Scan for the cell matching the given text and deliver its (X, Y) coordinate at center. 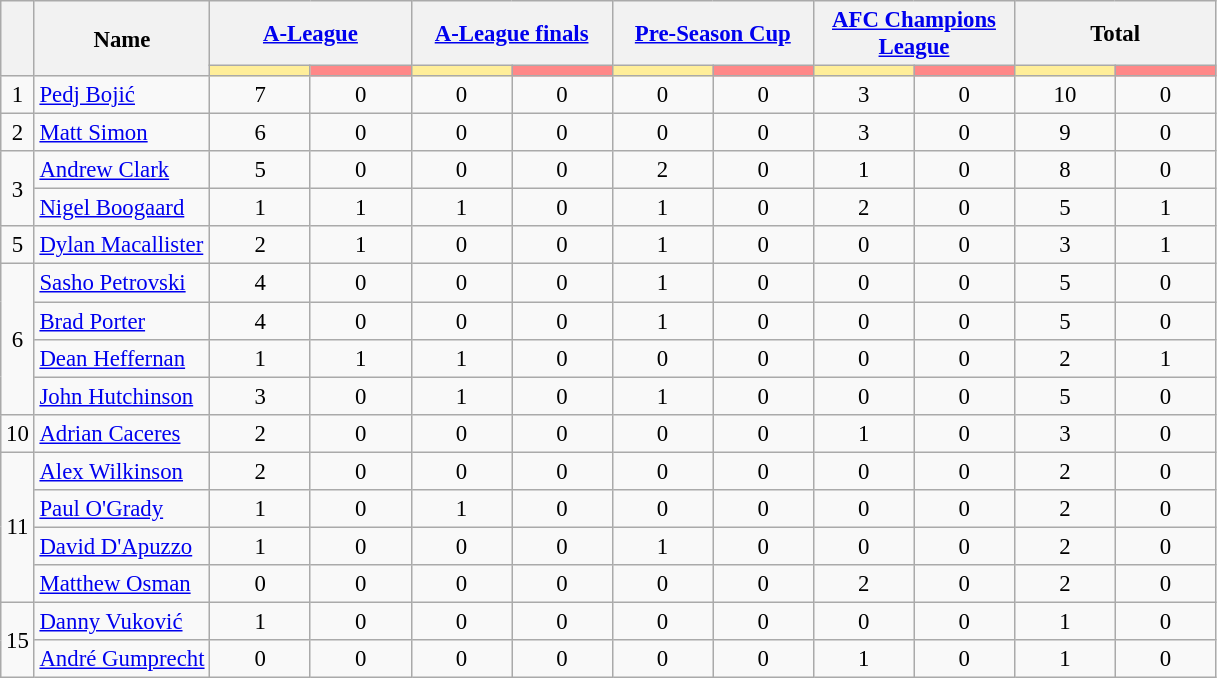
Dean Heffernan (122, 358)
John Hutchinson (122, 396)
Matthew Osman (122, 584)
Brad Porter (122, 321)
11 (18, 527)
7 (260, 95)
AFC Champions League (914, 34)
Sasho Petrovski (122, 283)
Andrew Clark (122, 170)
A-League finals (512, 34)
Total (1116, 34)
David D'Apuzzo (122, 546)
André Gumprecht (122, 659)
Matt Simon (122, 133)
Paul O'Grady (122, 509)
Nigel Boogaard (122, 208)
8 (1066, 170)
Pre-Season Cup (712, 34)
Pedj Bojić (122, 95)
Alex Wilkinson (122, 471)
Name (122, 38)
9 (1066, 133)
Adrian Caceres (122, 433)
15 (18, 640)
A-League (310, 34)
Dylan Macallister (122, 245)
Danny Vuković (122, 621)
